Output the (x, y) coordinate of the center of the cell containing the given text.  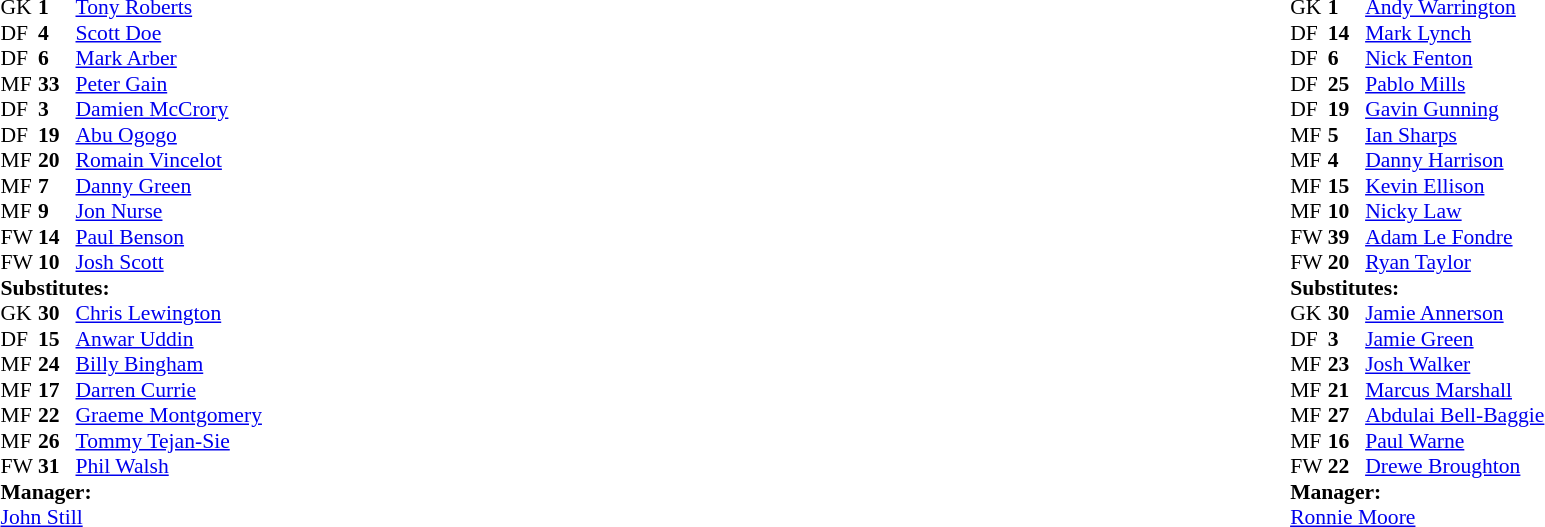
33 (57, 84)
Adam Le Fondre (1454, 237)
Graeme Montgomery (169, 415)
Josh Walker (1454, 365)
Mark Arber (169, 59)
25 (1347, 84)
Jon Nurse (169, 211)
Damien McCrory (169, 109)
Nick Fenton (1454, 59)
31 (57, 467)
Abdulai Bell-Baggie (1454, 415)
Abu Ogogo (169, 135)
39 (1347, 237)
Nicky Law (1454, 211)
21 (1347, 390)
Darren Currie (169, 390)
5 (1347, 135)
Kevin Ellison (1454, 186)
Romain Vincelot (169, 161)
Danny Harrison (1454, 161)
Marcus Marshall (1454, 390)
23 (1347, 365)
Josh Scott (169, 263)
Mark Lynch (1454, 33)
Paul Benson (169, 237)
Phil Walsh (169, 467)
Paul Warne (1454, 441)
Peter Gain (169, 84)
Chris Lewington (169, 313)
Danny Green (169, 186)
Scott Doe (169, 33)
Ian Sharps (1454, 135)
Pablo Mills (1454, 84)
Jamie Green (1454, 339)
Gavin Gunning (1454, 109)
Anwar Uddin (169, 339)
Ryan Taylor (1454, 263)
27 (1347, 415)
Drewe Broughton (1454, 467)
24 (57, 365)
16 (1347, 441)
17 (57, 390)
7 (57, 186)
26 (57, 441)
Tommy Tejan-Sie (169, 441)
9 (57, 211)
Jamie Annerson (1454, 313)
Billy Bingham (169, 365)
